Scan for the cell matching the given text and deliver its (x, y) coordinate at center. 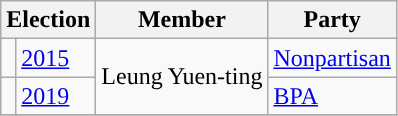
Member (182, 20)
BPA (332, 96)
Election (48, 20)
2019 (56, 96)
Nonpartisan (332, 58)
Leung Yuen-ting (182, 77)
2015 (56, 58)
Party (332, 20)
